Return [X, Y] of the center of cell containing provided text 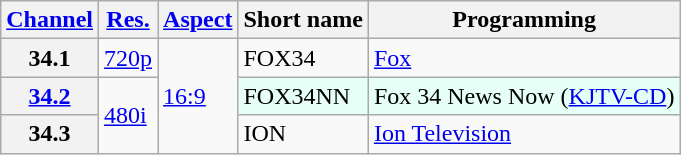
720p [128, 58]
ION [303, 134]
34.1 [50, 58]
34.2 [50, 96]
480i [128, 115]
FOX34NN [303, 96]
FOX34 [303, 58]
Programming [524, 20]
16:9 [198, 96]
Fox 34 News Now (KJTV-CD) [524, 96]
34.3 [50, 134]
Short name [303, 20]
Ion Television [524, 134]
Channel [50, 20]
Aspect [198, 20]
Fox [524, 58]
Res. [128, 20]
